Find where the given text appears and provide that cell's center as [X, Y] coordinate. 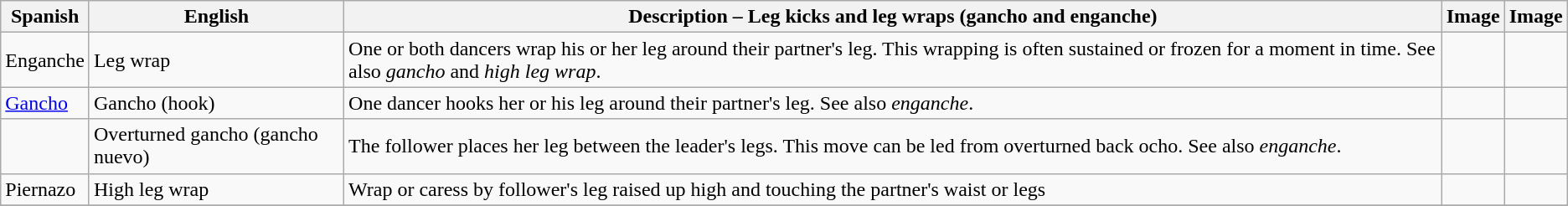
Description – Leg kicks and leg wraps (gancho and enganche) [893, 17]
Spanish [45, 17]
Wrap or caress by follower's leg raised up high and touching the partner's waist or legs [893, 189]
Piernazo [45, 189]
One dancer hooks her or his leg around their partner's leg. See also enganche. [893, 103]
The follower places her leg between the leader's legs. This move can be led from overturned back ocho. See also enganche. [893, 146]
Overturned gancho (gancho nuevo) [216, 146]
Enganche [45, 60]
English [216, 17]
Leg wrap [216, 60]
Gancho (hook) [216, 103]
High leg wrap [216, 189]
Gancho [45, 103]
